Locate the cell with the specified text and output its [X, Y] center coordinate. 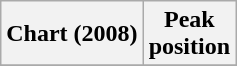
Chart (2008) [72, 34]
Peakposition [189, 34]
